Detect which cell encompasses the target text, then output its (x, y) center coordinate. 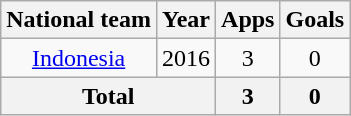
2016 (186, 58)
Indonesia (79, 58)
Year (186, 20)
Goals (315, 20)
National team (79, 20)
Total (108, 96)
Apps (248, 20)
